For the text-containing cell, return its midpoint in (x, y) coordinate format. 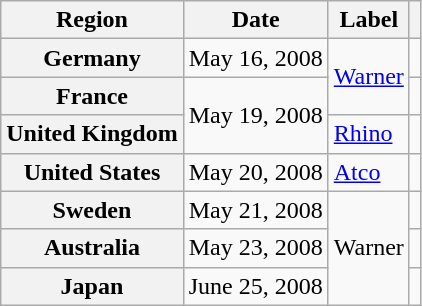
Germany (92, 58)
France (92, 96)
May 21, 2008 (256, 210)
United Kingdom (92, 134)
Japan (92, 286)
Sweden (92, 210)
United States (92, 172)
May 23, 2008 (256, 248)
Label (368, 20)
May 19, 2008 (256, 115)
June 25, 2008 (256, 286)
Date (256, 20)
May 20, 2008 (256, 172)
May 16, 2008 (256, 58)
Atco (368, 172)
Region (92, 20)
Australia (92, 248)
Rhino (368, 134)
